Pinpoint the cell where the given text exists, returning its [x, y] midpoint coordinate. 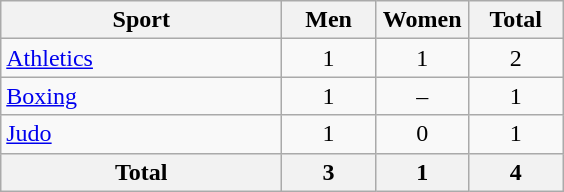
Women [422, 20]
Men [329, 20]
Judo [142, 134]
Sport [142, 20]
4 [516, 172]
2 [516, 58]
Athletics [142, 58]
0 [422, 134]
– [422, 96]
Boxing [142, 96]
3 [329, 172]
